From the cell containing the given text, extract its center point as (X, Y) coordinate. 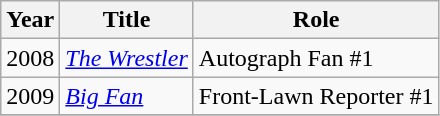
Big Fan (127, 96)
Autograph Fan #1 (316, 58)
Front-Lawn Reporter #1 (316, 96)
Year (30, 20)
The Wrestler (127, 58)
2009 (30, 96)
Role (316, 20)
2008 (30, 58)
Title (127, 20)
